Return (x, y) of the center of cell containing provided text 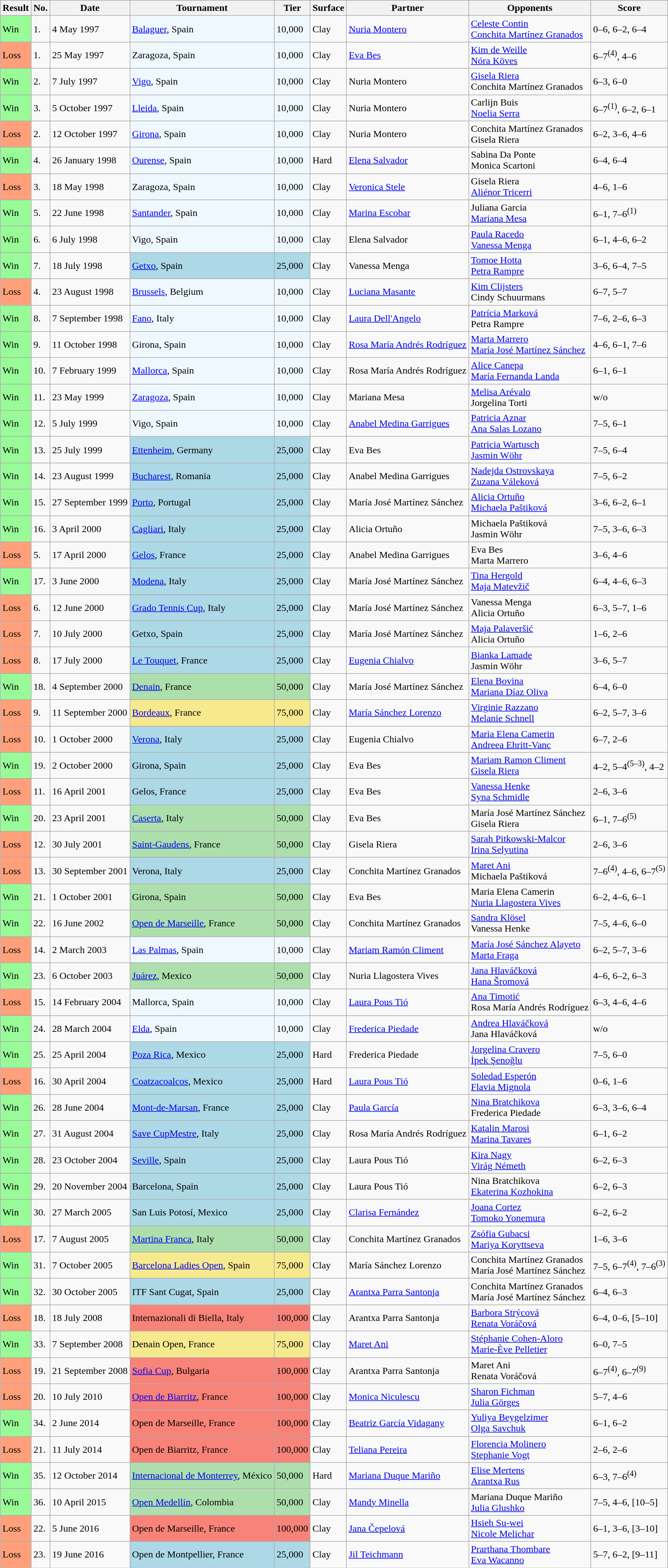
14 February 2004 (90, 1002)
6–1, 7–6(1) (629, 213)
Kira Nagy Virág Németh (530, 1160)
Michaela Paštiková Jasmin Wöhr (530, 529)
Cagliari, Italy (202, 529)
26 January 1998 (90, 160)
Mandy Minella (407, 1502)
Prarthana Thombare Eva Wacanno (530, 1554)
Partner (407, 8)
7 July 1997 (90, 82)
6–0, 7–5 (629, 1344)
Coatzacoalcos, Mexico (202, 1081)
Joana Cortez Tomoko Yonemura (530, 1213)
Vanessa Menga (407, 265)
12 October 2014 (90, 1476)
Soledad Esperón Flavia Mignola (530, 1081)
Tier (293, 8)
Las Palmas, Spain (202, 949)
Alicia Ortuño Michaela Paštiková (530, 502)
6–1, 6–1 (629, 371)
Maret Ani (407, 1344)
Maria Elena Camerin Andreea Ehritt-Vanc (530, 739)
22 June 1998 (90, 213)
Jana Hlaváčková Hana Šromová (530, 976)
Paula Racedo Vanessa Menga (530, 239)
Bordeaux, France (202, 712)
4 May 1997 (90, 29)
6 October 2003 (90, 976)
24. (40, 1029)
Beatriz García Vidagany (407, 1423)
23 August 1999 (90, 476)
Opponents (530, 8)
10 July 2010 (90, 1397)
7 February 1999 (90, 371)
Barcelona, Spain (202, 1186)
7–5, 3–6, 6–3 (629, 529)
Alicia Ortuño (407, 529)
Result (16, 8)
Poza Rica, Mexico (202, 1054)
Juliana Garcia Mariana Mesa (530, 213)
Tomoe Hotta Petra Rampre (530, 265)
7–5, 6–1 (629, 424)
4–6, 6–1, 7–6 (629, 344)
31. (40, 1266)
Virginie Razzano Melanie Schnell (530, 712)
Gisela Riera (407, 844)
32. (40, 1291)
Paula García (407, 1107)
7–5, 4–6, [10–5] (629, 1502)
Score (629, 8)
6–2, 3–6, 4–6 (629, 134)
Jana Čepelová (407, 1528)
Maret Ani Renata Voráčová (530, 1371)
Elise Mertens Arantxa Rus (530, 1476)
36. (40, 1502)
18 July 2008 (90, 1318)
Mont-de-Marsan, France (202, 1107)
Vanessa Menga Alicia Ortuño (530, 607)
33. (40, 1344)
María José Martínez Sánchez Gisela Riera (530, 818)
4 September 2000 (90, 687)
28 March 2004 (90, 1029)
Ourense, Spain (202, 160)
29. (40, 1186)
Patricia Wartusch Jasmin Wöhr (530, 450)
17 April 2000 (90, 555)
11 July 2014 (90, 1449)
Mariam Ramon Climent Gisela Riera (530, 766)
2–6, 2–6 (629, 1449)
18 July 1998 (90, 265)
Porto, Portugal (202, 502)
Monica Niculescu (407, 1397)
Tina Hergold Maja Matevžič (530, 581)
3–6, 6–4, 7–5 (629, 265)
Elda, Spain (202, 1029)
Lleida, Spain (202, 108)
Internacional de Monterrey, México (202, 1476)
6–7(1), 6–2, 6–1 (629, 108)
0–6, 6–2, 6–4 (629, 29)
6–4, 6–3 (629, 1291)
31 August 2004 (90, 1134)
Fano, Italy (202, 318)
6–4, 4–6, 6–3 (629, 581)
3–6, 5–7 (629, 660)
Mariana Mesa (407, 397)
0–6, 1–6 (629, 1081)
7 September 1998 (90, 318)
12 October 1997 (90, 134)
27 March 2005 (90, 1213)
Mariam Ramón Climent (407, 949)
Nina Bratchikova Frederica Piedade (530, 1107)
7–5, 4–6, 6–0 (629, 923)
Denain Open, France (202, 1344)
Surface (329, 8)
Stéphanie Cohen-Aloro Marie-Ève Pelletier (530, 1344)
5–7, 6–2, [9–11] (629, 1554)
6–1, 3–6, [3–10] (629, 1528)
Santander, Spain (202, 213)
San Luis Potosí, Mexico (202, 1213)
25 July 1999 (90, 450)
Caserta, Italy (202, 818)
Sabina Da Ponte Monica Scartoni (530, 160)
Maja Palaveršić Alicia Ortuño (530, 634)
Elena Bovina Mariana Díaz Oliva (530, 687)
Sofia Cup, Bulgaria (202, 1371)
6–4, 6–4 (629, 160)
Andrea Hlaváčková Jana Hlaváčková (530, 1029)
Saint-Gaudens, France (202, 844)
Jil Teichmann (407, 1554)
Gisela Riera Conchita Martínez Granados (530, 82)
6–4, 0–6, [5–10] (629, 1318)
Internazionali di Biella, Italy (202, 1318)
Ettenheim, Germany (202, 450)
Open Medellín, Colombia (202, 1502)
34. (40, 1423)
Marta Marrero María José Martínez Sánchez (530, 344)
23 May 1999 (90, 397)
Florencia Molinero Stephanie Vogt (530, 1449)
Sharon Fichman Julia Görges (530, 1397)
23 August 1998 (90, 292)
16 June 2002 (90, 923)
7 October 2005 (90, 1266)
18 May 1998 (90, 187)
Ana Timotić Rosa María Andrés Rodríguez (530, 1002)
25 April 2004 (90, 1054)
Balaguer, Spain (202, 29)
Marina Escobar (407, 213)
Denain, France (202, 687)
23 October 2004 (90, 1160)
3 April 2000 (90, 529)
30. (40, 1213)
Carlijn Buis Noelia Serra (530, 108)
Nuria Llagostera Vives (407, 976)
19 June 2016 (90, 1554)
Alice Canepa María Fernanda Landa (530, 371)
11 October 1998 (90, 344)
ITF Sant Cugat, Spain (202, 1291)
5 June 2016 (90, 1528)
6–3, 5–7, 1–6 (629, 607)
4–2, 5–4(5–3), 4–2 (629, 766)
1–6, 3–6 (629, 1239)
7–5, 6–2 (629, 476)
Le Touquet, France (202, 660)
3 June 2000 (90, 581)
1 October 2001 (90, 897)
María José Sánchez Alayeto Marta Fraga (530, 949)
Kim Clijsters Cindy Schuurmans (530, 292)
6 July 1998 (90, 239)
6–2, 6–2 (629, 1213)
Celeste Contin Conchita Martínez Granados (530, 29)
28. (40, 1160)
Mariana Duque Mariño (407, 1476)
6–7, 2–6 (629, 739)
6–3, 3–6, 6–4 (629, 1107)
16 April 2001 (90, 792)
Nina Bratchikova Ekaterina Kozhokina (530, 1186)
Melisa Arévalo Jorgelina Torti (530, 397)
Juárez, Mexico (202, 976)
7–6(4), 4–6, 6–7(5) (629, 871)
Barbora Strýcová Renata Voráčová (530, 1318)
5 October 1997 (90, 108)
Grado Tennis Cup, Italy (202, 607)
Katalin Marosi Marina Tavares (530, 1134)
6–3, 7–6(4) (629, 1476)
12 June 2000 (90, 607)
6–1, 7–6(5) (629, 818)
Open de Montpellier, France (202, 1554)
23 April 2001 (90, 818)
7–5, 6–0 (629, 1054)
Vanessa Henke Syna Schmidle (530, 792)
6–3, 6–0 (629, 82)
27 September 1999 (90, 502)
17 July 2000 (90, 660)
Patricia Aznar Ana Salas Lozano (530, 424)
10 July 2000 (90, 634)
7–5, 6–4 (629, 450)
Date (90, 8)
Save CupMestre, Italy (202, 1134)
2 June 2014 (90, 1423)
25. (40, 1054)
11 September 2000 (90, 712)
1–6, 2–6 (629, 634)
7–6, 2–6, 6–3 (629, 318)
3–6, 4–6 (629, 555)
Martina Franca, Italy (202, 1239)
3–6, 6–2, 6–1 (629, 502)
Veronica Stele (407, 187)
10 April 2015 (90, 1502)
7 August 2005 (90, 1239)
Luciana Masante (407, 292)
27. (40, 1134)
2 March 2003 (90, 949)
Bianka Lamade Jasmin Wöhr (530, 660)
Tournament (202, 8)
Laura Dell'Angelo (407, 318)
No. (40, 8)
Barcelona Ladies Open, Spain (202, 1266)
4–6, 6–2, 6–3 (629, 976)
35. (40, 1476)
Hsieh Su-wei Nicole Melichar (530, 1528)
5–7, 4–6 (629, 1397)
6–3, 4–6, 4–6 (629, 1002)
1 October 2000 (90, 739)
7–5, 6–7(4), 7–6(3) (629, 1266)
Gisela Riera Aliénor Tricerri (530, 187)
Sandra Klösel Vanessa Henke (530, 923)
Maria Elena Camerin Nuria Llagostera Vives (530, 897)
Patrícia Marková Petra Rampre (530, 318)
5 July 1999 (90, 424)
2 October 2000 (90, 766)
Teliana Pereira (407, 1449)
6–7(4), 6–7(9) (629, 1371)
6–2, 4–6, 6–1 (629, 897)
Conchita Martínez Granados Gisela Riera (530, 134)
Modena, Italy (202, 581)
28 June 2004 (90, 1107)
7 September 2008 (90, 1344)
Brussels, Belgium (202, 292)
20 November 2004 (90, 1186)
Jorgelina Cravero İpek Şenoğlu (530, 1054)
Kim de Weille Nóra Köves (530, 55)
25 May 1997 (90, 55)
30 September 2001 (90, 871)
Yuliya Beygelzimer Olga Savchuk (530, 1423)
Sarah Pitkowski-Malcor Irina Selyutina (530, 844)
6–7, 5–7 (629, 292)
6–4, 6–0 (629, 687)
Mariana Duque Mariño Julia Glushko (530, 1502)
30 July 2001 (90, 844)
Eva Bes Marta Marrero (530, 555)
4–6, 1–6 (629, 187)
30 April 2004 (90, 1081)
Bucharest, Romania (202, 476)
6–1, 4–6, 6–2 (629, 239)
21 September 2008 (90, 1371)
Nadejda Ostrovskaya Zuzana Váleková (530, 476)
26. (40, 1107)
Zsófia Gubacsi Mariya Koryttseva (530, 1239)
Clarisa Fernández (407, 1213)
6–7(4), 4–6 (629, 55)
30 October 2005 (90, 1291)
Maret Ani Michaela Paštiková (530, 871)
Seville, Spain (202, 1160)
